Output the [X, Y] coordinate of the center of the cell containing the given text.  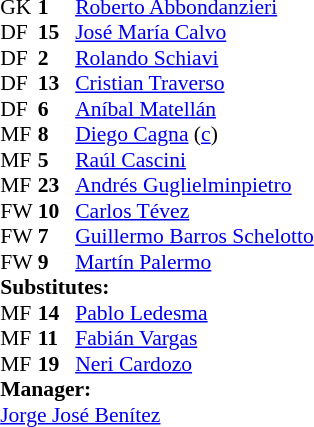
Raúl Cascini [194, 160]
Neri Cardozo [194, 364]
Guillermo Barros Schelotto [194, 237]
Cristian Traverso [194, 83]
23 [57, 185]
11 [57, 339]
5 [57, 160]
José María Calvo [194, 33]
19 [57, 364]
2 [57, 58]
Carlos Tévez [194, 211]
6 [57, 109]
7 [57, 237]
Pablo Ledesma [194, 313]
13 [57, 83]
10 [57, 211]
Manager: [157, 389]
9 [57, 262]
Rolando Schiavi [194, 58]
15 [57, 33]
14 [57, 313]
Aníbal Matellán [194, 109]
Andrés Guglielminpietro [194, 185]
Martín Palermo [194, 262]
8 [57, 135]
Fabián Vargas [194, 339]
Diego Cagna (c) [194, 135]
Substitutes: [157, 287]
